Scan for the cell matching the given text and deliver its (X, Y) coordinate at center. 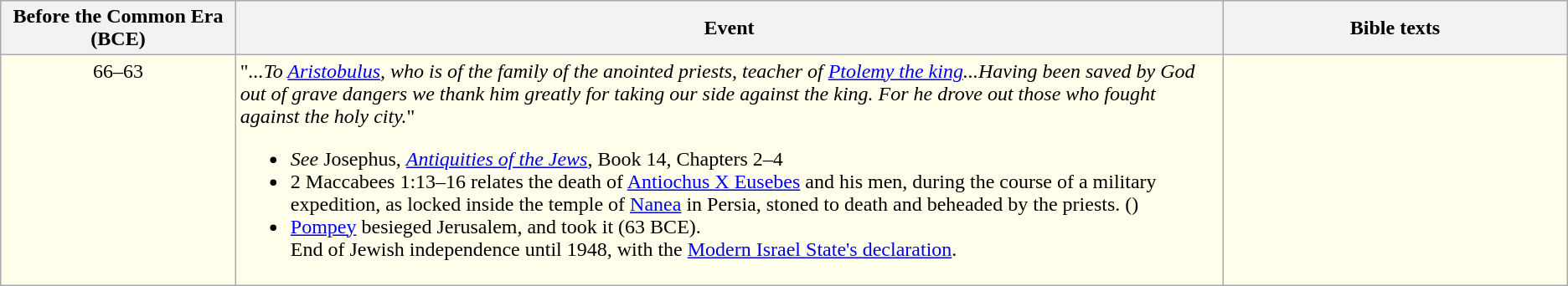
Event (729, 28)
Before the Common Era(BCE) (119, 28)
Bible texts (1395, 28)
66–63 (119, 171)
